Return the [X, Y] coordinate for the center point of the cell that contains the specified text.  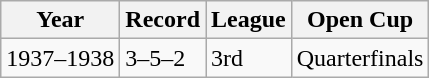
3–5–2 [163, 58]
1937–1938 [60, 58]
League [249, 20]
Record [163, 20]
Open Cup [360, 20]
Year [60, 20]
Quarterfinals [360, 58]
3rd [249, 58]
